Return the [x, y] coordinate for the center point of the cell that contains the specified text.  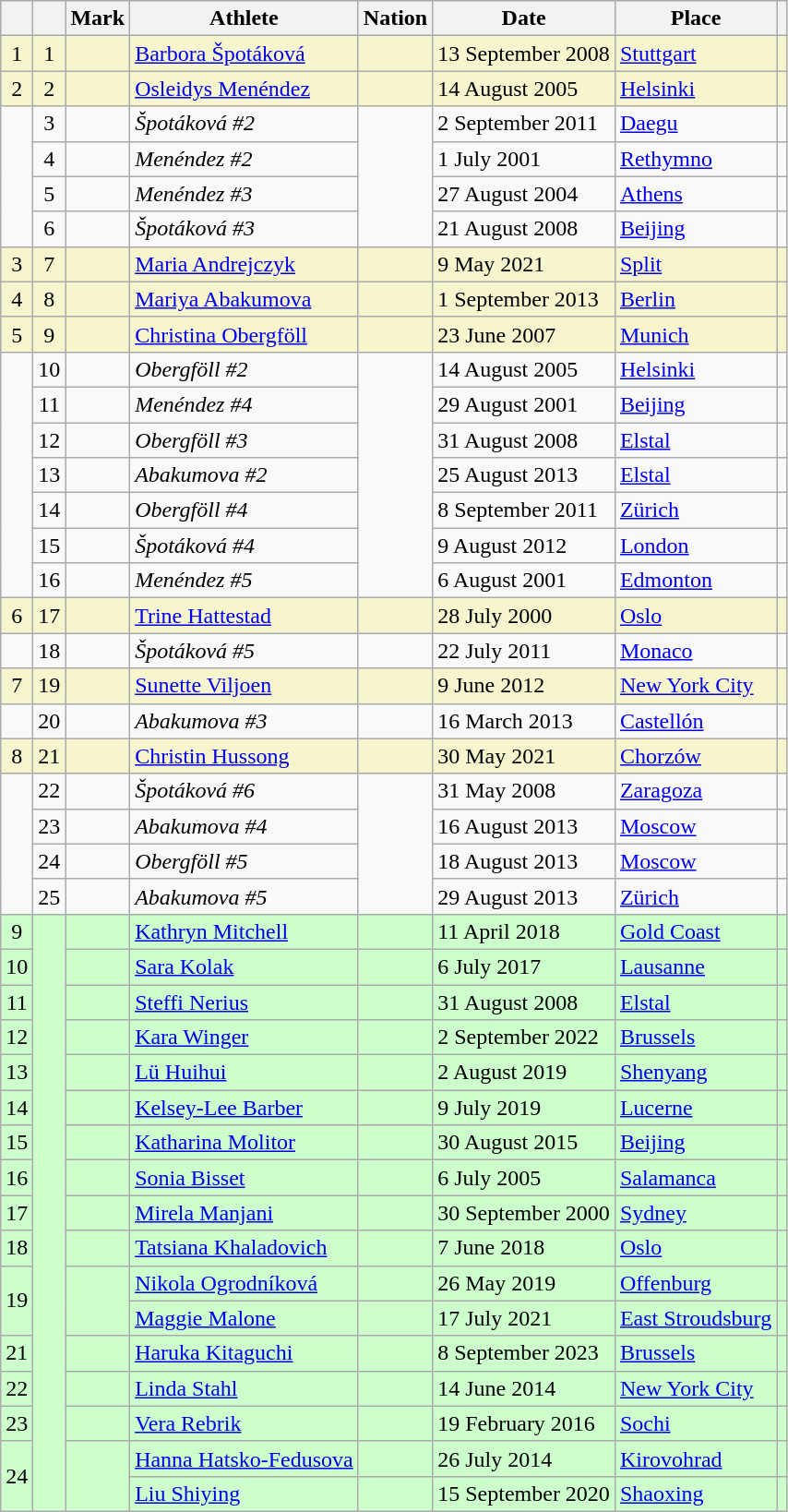
8 September 2011 [524, 510]
17 July 2021 [524, 1318]
Sonia Bisset [245, 1178]
Linda Stahl [245, 1388]
26 May 2019 [524, 1283]
Kara Winger [245, 1038]
Vera Rebrik [245, 1423]
2 August 2019 [524, 1073]
8 September 2023 [524, 1353]
9 August 2012 [524, 546]
6 July 2017 [524, 966]
Monaco [696, 651]
Liu Shiying [245, 1494]
Mariya Abakumova [245, 299]
Kirovohrad [696, 1458]
Berlin [696, 299]
1 September 2013 [524, 299]
Osleidys Menéndez [245, 89]
Obergföll #4 [245, 510]
Abakumova #2 [245, 475]
Rethymno [696, 159]
28 July 2000 [524, 616]
16 March 2013 [524, 721]
Castellón [696, 721]
1 July 2001 [524, 159]
Athens [696, 194]
Gold Coast [696, 931]
7 June 2018 [524, 1248]
Barbora Špotáková [245, 54]
Obergföll #2 [245, 369]
Split [696, 264]
Trine Hattestad [245, 616]
29 August 2001 [524, 404]
Menéndez #3 [245, 194]
Steffi Nerius [245, 1002]
Lü Huihui [245, 1073]
Daegu [696, 124]
19 February 2016 [524, 1423]
Špotáková #5 [245, 651]
Abakumova #3 [245, 721]
31 May 2008 [524, 791]
Špotáková #6 [245, 791]
Menéndez #5 [245, 581]
Lausanne [696, 966]
Sunette Viljoen [245, 686]
Špotáková #2 [245, 124]
Hanna Hatsko-Fedusova [245, 1458]
Sydney [696, 1213]
25 August 2013 [524, 475]
Abakumova #4 [245, 826]
Menéndez #4 [245, 404]
Obergföll #5 [245, 861]
Haruka Kitaguchi [245, 1353]
15 September 2020 [524, 1494]
Christina Obergföll [245, 334]
Sochi [696, 1423]
Špotáková #4 [245, 546]
Salamanca [696, 1178]
6 August 2001 [524, 581]
30 September 2000 [524, 1213]
26 July 2014 [524, 1458]
9 July 2019 [524, 1108]
Špotáková #3 [245, 229]
25 [50, 896]
Stuttgart [696, 54]
Place [696, 18]
East Stroudsburg [696, 1318]
16 August 2013 [524, 826]
Christin Hussong [245, 756]
27 August 2004 [524, 194]
9 June 2012 [524, 686]
Mark [98, 18]
Katharina Molitor [245, 1143]
Zaragoza [696, 791]
14 June 2014 [524, 1388]
21 August 2008 [524, 229]
Kathryn Mitchell [245, 931]
20 [50, 721]
Shenyang [696, 1073]
Abakumova #5 [245, 896]
30 August 2015 [524, 1143]
Date [524, 18]
18 August 2013 [524, 861]
Kelsey-Lee Barber [245, 1108]
Offenburg [696, 1283]
London [696, 546]
2 September 2022 [524, 1038]
Shaoxing [696, 1494]
29 August 2013 [524, 896]
Nikola Ogrodníková [245, 1283]
Mirela Manjani [245, 1213]
2 September 2011 [524, 124]
9 May 2021 [524, 264]
Nation [395, 18]
22 July 2011 [524, 651]
Athlete [245, 18]
Munich [696, 334]
Menéndez #2 [245, 159]
Lucerne [696, 1108]
Maggie Malone [245, 1318]
6 July 2005 [524, 1178]
Obergföll #3 [245, 440]
Maria Andrejczyk [245, 264]
23 June 2007 [524, 334]
30 May 2021 [524, 756]
Tatsiana Khaladovich [245, 1248]
Sara Kolak [245, 966]
Chorzów [696, 756]
Edmonton [696, 581]
11 April 2018 [524, 931]
13 September 2008 [524, 54]
